Extract the [X, Y] coordinate from the center of the cell holding the provided text.  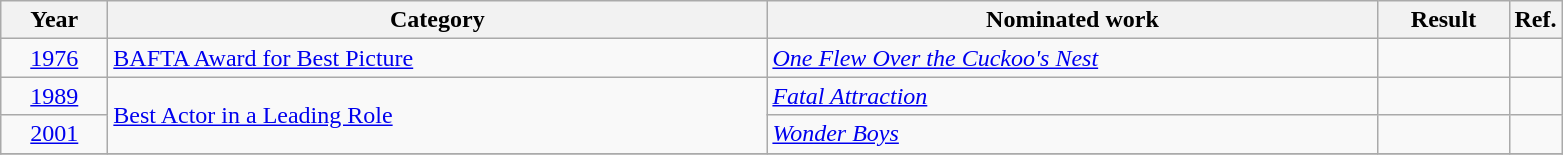
Nominated work [1072, 20]
Year [54, 20]
1989 [54, 96]
Wonder Boys [1072, 134]
Best Actor in a Leading Role [438, 115]
Fatal Attraction [1072, 96]
1976 [54, 58]
Category [438, 20]
One Flew Over the Cuckoo's Nest [1072, 58]
Result [1444, 20]
BAFTA Award for Best Picture [438, 58]
2001 [54, 134]
Ref. [1536, 20]
